Output the (X, Y) coordinate of the center of the cell containing the given text.  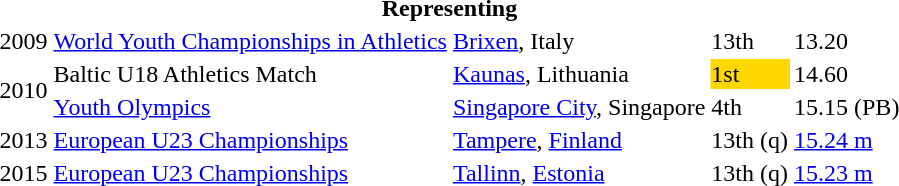
13th (q) (750, 140)
1st (750, 74)
Tampere, Finland (578, 140)
Youth Olympics (250, 107)
World Youth Championships in Athletics (250, 41)
Baltic U18 Athletics Match (250, 74)
Kaunas, Lithuania (578, 74)
13th (750, 41)
Singapore City, Singapore (578, 107)
European U23 Championships (250, 140)
4th (750, 107)
Brixen, Italy (578, 41)
